Detect which cell encompasses the target text, then output its (X, Y) center coordinate. 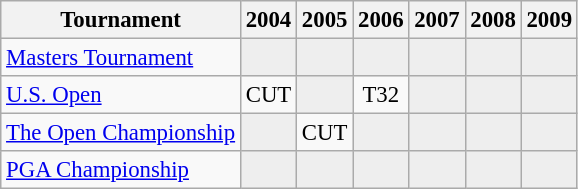
2004 (268, 20)
U.S. Open (121, 95)
2009 (549, 20)
2005 (325, 20)
Masters Tournament (121, 58)
2006 (381, 20)
2007 (437, 20)
2008 (493, 20)
T32 (381, 95)
PGA Championship (121, 170)
The Open Championship (121, 133)
Tournament (121, 20)
